For the text-containing cell, return its midpoint in (X, Y) coordinate format. 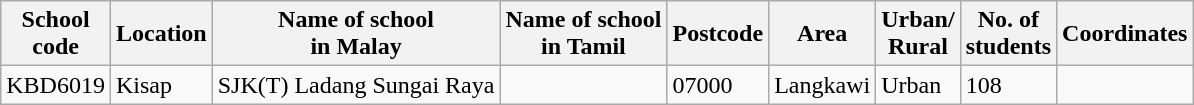
Area (822, 34)
Location (161, 34)
108 (1008, 85)
07000 (718, 85)
KBD6019 (56, 85)
No. ofstudents (1008, 34)
Kisap (161, 85)
Name of schoolin Tamil (584, 34)
Langkawi (822, 85)
SJK(T) Ladang Sungai Raya (356, 85)
Coordinates (1125, 34)
Postcode (718, 34)
Name of schoolin Malay (356, 34)
Urban (918, 85)
Urban/Rural (918, 34)
Schoolcode (56, 34)
